Extract the [X, Y] coordinate from the center of the cell holding the provided text.  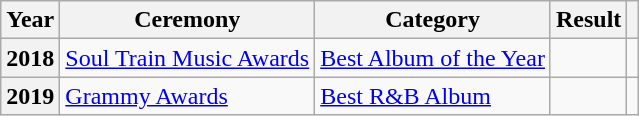
Year [30, 20]
Best Album of the Year [433, 58]
Ceremony [188, 20]
Soul Train Music Awards [188, 58]
Category [433, 20]
Result [588, 20]
2019 [30, 96]
2018 [30, 58]
Best R&B Album [433, 96]
Grammy Awards [188, 96]
